Locate the cell with the specified text and output its (x, y) center coordinate. 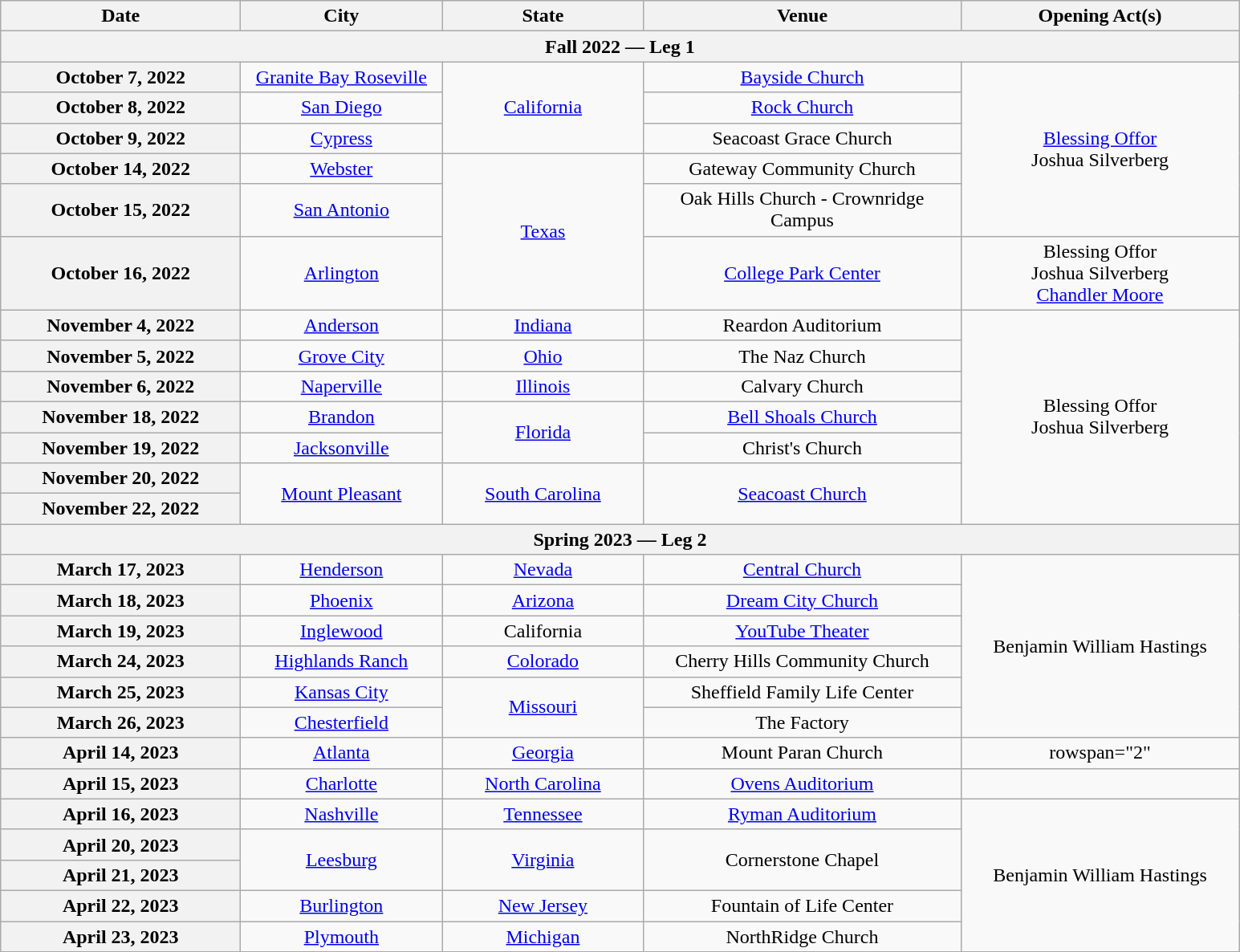
Georgia (543, 753)
Date (120, 16)
Leesburg (342, 860)
Colorado (543, 661)
Mount Paran Church (803, 753)
rowspan="2" (1100, 753)
April 23, 2023 (120, 937)
Blessing OfforJoshua SilverbergChandler Moore (1100, 273)
April 20, 2023 (120, 844)
College Park Center (803, 273)
Seacoast Church (803, 494)
Oak Hills Church - Crownridge Campus (803, 210)
March 17, 2023 (120, 570)
Dream City Church (803, 600)
Gateway Community Church (803, 169)
Plymouth (342, 937)
State (543, 16)
Sheffield Family Life Center (803, 692)
Brandon (342, 417)
November 5, 2022 (120, 356)
Burlington (342, 905)
Arizona (543, 600)
Bayside Church (803, 77)
November 18, 2022 (120, 417)
Highlands Ranch (342, 661)
October 16, 2022 (120, 273)
Spring 2023 — Leg 2 (620, 539)
Indiana (543, 325)
Calvary Church (803, 386)
Christ's Church (803, 447)
April 14, 2023 (120, 753)
Ovens Auditorium (803, 783)
November 22, 2022 (120, 509)
Opening Act(s) (1100, 16)
New Jersey (543, 905)
Anderson (342, 325)
Henderson (342, 570)
April 16, 2023 (120, 814)
April 22, 2023 (120, 905)
NorthRidge Church (803, 937)
Reardon Auditorium (803, 325)
November 6, 2022 (120, 386)
Cornerstone Chapel (803, 860)
Webster (342, 169)
The Factory (803, 722)
San Antonio (342, 210)
Florida (543, 432)
Granite Bay Roseville (342, 77)
Chesterfield (342, 722)
March 24, 2023 (120, 661)
November 4, 2022 (120, 325)
Rock Church (803, 108)
Ohio (543, 356)
The Naz Church (803, 356)
Charlotte (342, 783)
October 7, 2022 (120, 77)
Virginia (543, 860)
Arlington (342, 273)
South Carolina (543, 494)
March 26, 2023 (120, 722)
November 20, 2022 (120, 478)
October 15, 2022 (120, 210)
March 19, 2023 (120, 631)
March 18, 2023 (120, 600)
November 19, 2022 (120, 447)
March 25, 2023 (120, 692)
April 21, 2023 (120, 875)
Bell Shoals Church (803, 417)
YouTube Theater (803, 631)
Illinois (543, 386)
October 9, 2022 (120, 138)
Jacksonville (342, 447)
San Diego (342, 108)
Ryman Auditorium (803, 814)
Kansas City (342, 692)
Grove City (342, 356)
North Carolina (543, 783)
Tennessee (543, 814)
Fountain of Life Center (803, 905)
Phoenix (342, 600)
Naperville (342, 386)
Seacoast Grace Church (803, 138)
Inglewood (342, 631)
Texas (543, 231)
Central Church (803, 570)
October 8, 2022 (120, 108)
April 15, 2023 (120, 783)
City (342, 16)
Cypress (342, 138)
Nevada (543, 570)
Michigan (543, 937)
Venue (803, 16)
Nashville (342, 814)
Fall 2022 — Leg 1 (620, 47)
October 14, 2022 (120, 169)
Cherry Hills Community Church (803, 661)
Atlanta (342, 753)
Missouri (543, 707)
Mount Pleasant (342, 494)
